Scan for the cell matching the given text and deliver its (X, Y) coordinate at center. 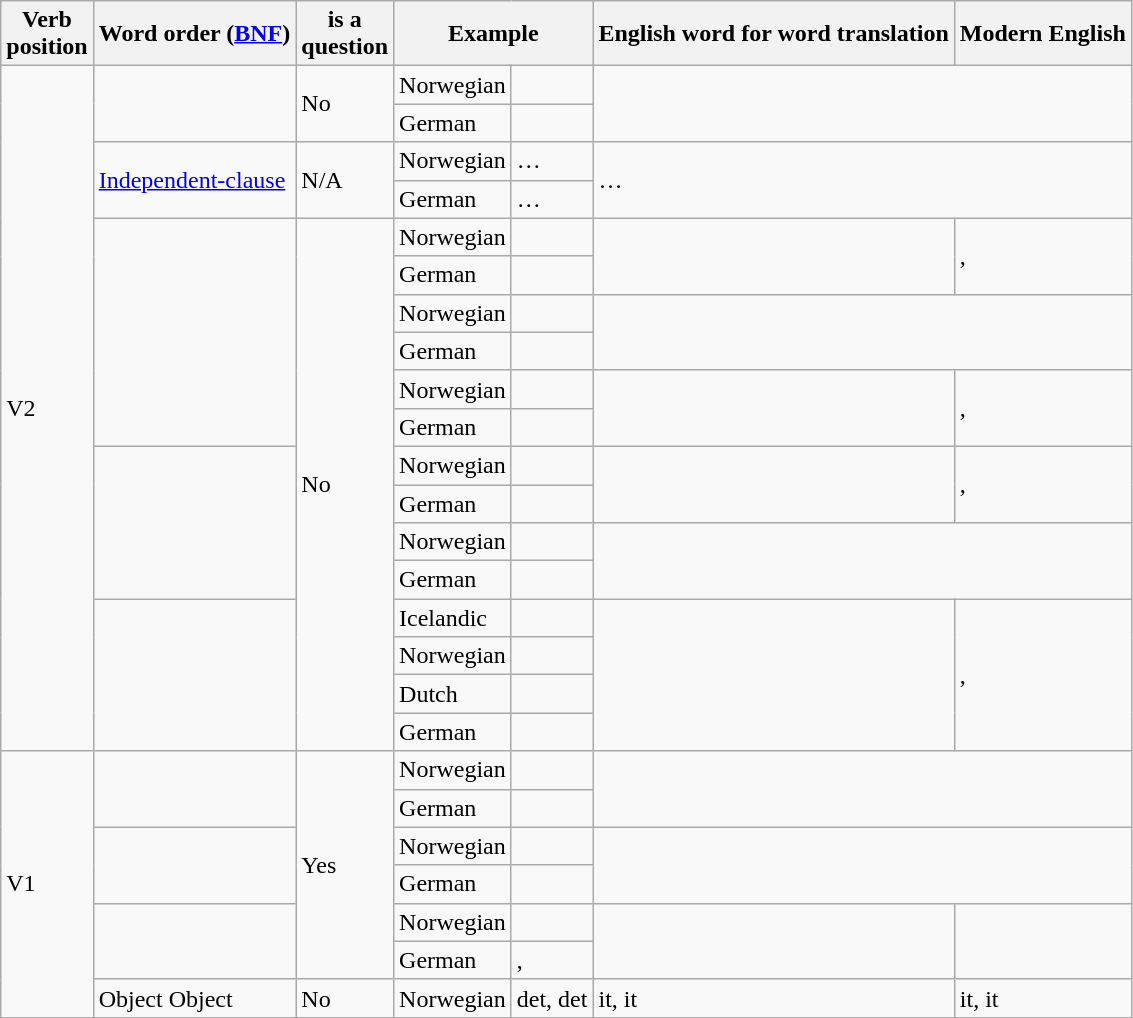
V1 (47, 884)
is aques­tion (345, 34)
V2 (47, 408)
Icelandic (453, 618)
Verbposi­tion (47, 34)
Yes (345, 865)
Object Object (194, 998)
Example (494, 34)
det, det (552, 998)
Dutch (453, 694)
Word order (BNF) (194, 34)
Modern English (1042, 34)
N/A (345, 180)
English word for word translation (774, 34)
Independent-clause (194, 180)
